Output the (x, y) coordinate of the center of the cell containing the given text.  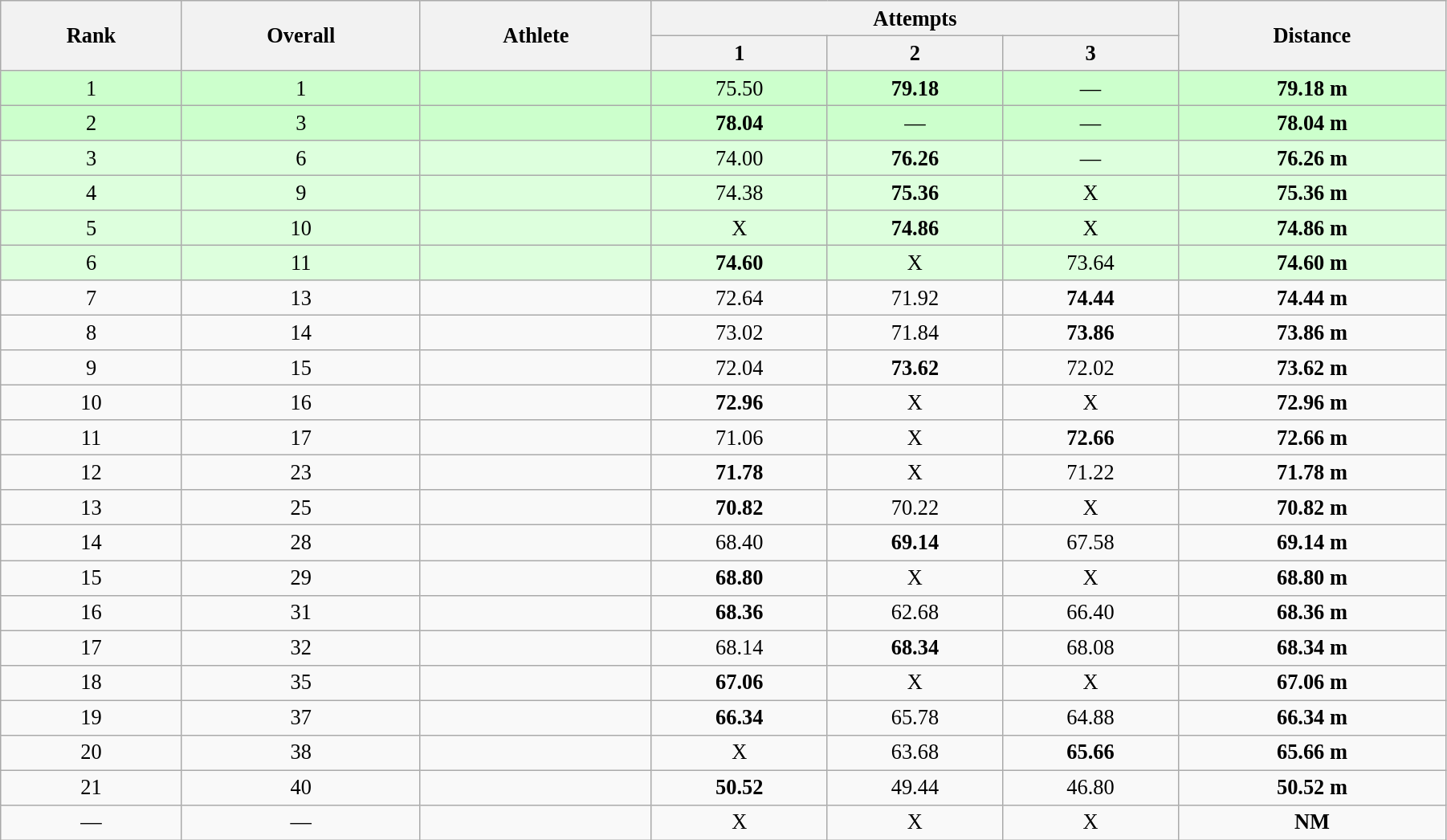
70.82 m (1312, 508)
72.02 (1090, 368)
66.34 (739, 717)
37 (300, 717)
7 (92, 298)
79.18 m (1312, 88)
28 (300, 543)
73.02 (739, 332)
68.08 (1090, 647)
29 (300, 577)
Overall (300, 35)
70.22 (915, 508)
74.44 (1090, 298)
72.96 m (1312, 402)
40 (300, 787)
67.06 (739, 683)
32 (300, 647)
78.04 m (1312, 123)
38 (300, 752)
72.66 (1090, 438)
31 (300, 613)
23 (300, 472)
67.06 m (1312, 683)
Attempts (915, 18)
20 (92, 752)
73.62 m (1312, 368)
70.82 (739, 508)
75.36 m (1312, 193)
66.40 (1090, 613)
19 (92, 717)
72.66 m (1312, 438)
76.26 (915, 158)
NM (1312, 822)
8 (92, 332)
74.60 (739, 263)
50.52 m (1312, 787)
12 (92, 472)
Rank (92, 35)
65.66 (1090, 752)
76.26 m (1312, 158)
63.68 (915, 752)
68.34 (915, 647)
46.80 (1090, 787)
64.88 (1090, 717)
68.36 (739, 613)
74.44 m (1312, 298)
35 (300, 683)
21 (92, 787)
74.86 m (1312, 228)
78.04 (739, 123)
74.38 (739, 193)
69.14 m (1312, 543)
75.36 (915, 193)
67.58 (1090, 543)
73.86 m (1312, 332)
5 (92, 228)
68.80 (739, 577)
65.66 m (1312, 752)
68.40 (739, 543)
68.14 (739, 647)
49.44 (915, 787)
66.34 m (1312, 717)
72.04 (739, 368)
73.86 (1090, 332)
Athlete (536, 35)
72.64 (739, 298)
71.92 (915, 298)
68.34 m (1312, 647)
73.62 (915, 368)
74.60 m (1312, 263)
68.80 m (1312, 577)
74.86 (915, 228)
68.36 m (1312, 613)
71.22 (1090, 472)
65.78 (915, 717)
71.84 (915, 332)
69.14 (915, 543)
Distance (1312, 35)
4 (92, 193)
72.96 (739, 402)
71.78 m (1312, 472)
71.06 (739, 438)
75.50 (739, 88)
50.52 (739, 787)
62.68 (915, 613)
18 (92, 683)
73.64 (1090, 263)
25 (300, 508)
79.18 (915, 88)
71.78 (739, 472)
74.00 (739, 158)
